Determine the [x, y] coordinate at the center of the cell enclosing the given text.  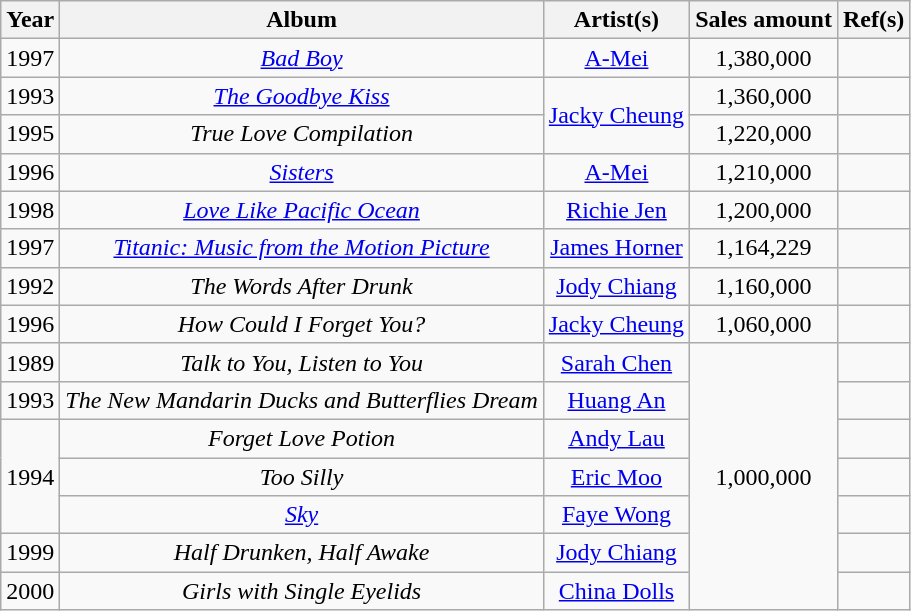
1,060,000 [764, 324]
1992 [30, 286]
Too Silly [302, 477]
Forget Love Potion [302, 438]
1998 [30, 210]
1,164,229 [764, 248]
1,000,000 [764, 476]
Titanic: Music from the Motion Picture [302, 248]
How Could I Forget You? [302, 324]
Sales amount [764, 20]
1,160,000 [764, 286]
1,220,000 [764, 134]
Year [30, 20]
1,380,000 [764, 58]
1995 [30, 134]
The Goodbye Kiss [302, 96]
1999 [30, 553]
1994 [30, 476]
Ref(s) [873, 20]
Bad Boy [302, 58]
Half Drunken, Half Awake [302, 553]
Faye Wong [616, 515]
Richie Jen [616, 210]
Sarah Chen [616, 362]
The Words After Drunk [302, 286]
Girls with Single Eyelids [302, 591]
1989 [30, 362]
Sisters [302, 172]
1,200,000 [764, 210]
2000 [30, 591]
James Horner [616, 248]
1,360,000 [764, 96]
Eric Moo [616, 477]
True Love Compilation [302, 134]
1,210,000 [764, 172]
Album [302, 20]
The New Mandarin Ducks and Butterflies Dream [302, 400]
Andy Lau [616, 438]
Love Like Pacific Ocean [302, 210]
Sky [302, 515]
Artist(s) [616, 20]
Talk to You, Listen to You [302, 362]
China Dolls [616, 591]
Huang An [616, 400]
